Locate the cell with the specified text and output its (X, Y) center coordinate. 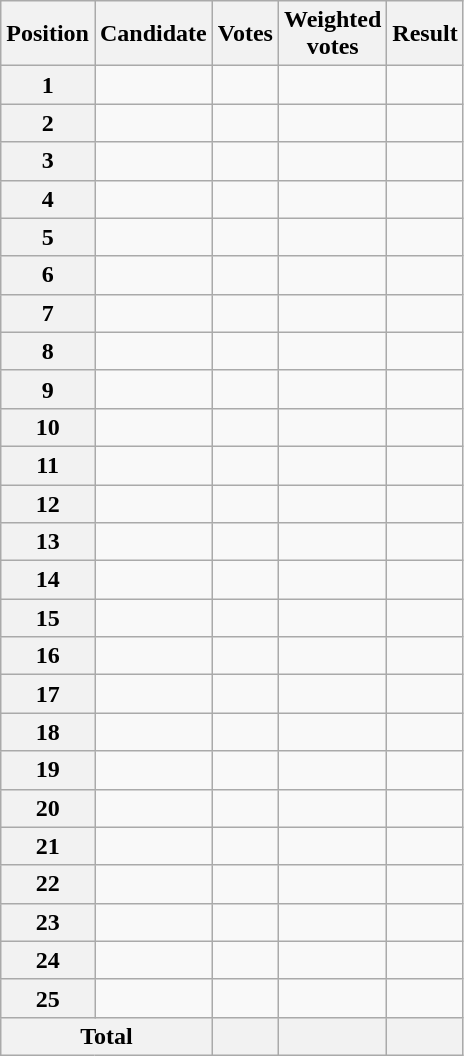
11 (48, 465)
23 (48, 922)
8 (48, 351)
Total (107, 1036)
Result (425, 34)
19 (48, 770)
6 (48, 275)
13 (48, 542)
Candidate (153, 34)
17 (48, 694)
20 (48, 808)
Votes (245, 34)
Weightedvotes (332, 34)
3 (48, 161)
4 (48, 199)
25 (48, 998)
14 (48, 580)
2 (48, 123)
22 (48, 884)
Position (48, 34)
5 (48, 237)
21 (48, 846)
9 (48, 389)
1 (48, 85)
12 (48, 503)
10 (48, 427)
16 (48, 656)
7 (48, 313)
24 (48, 960)
15 (48, 618)
18 (48, 732)
